Pinpoint the cell where the given text exists, returning its [X, Y] midpoint coordinate. 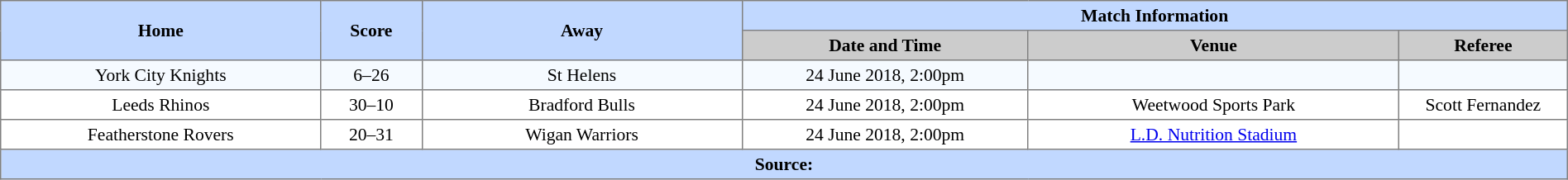
Score [371, 31]
Venue [1213, 45]
Leeds Rhinos [160, 105]
York City Knights [160, 75]
L.D. Nutrition Stadium [1213, 135]
Wigan Warriors [582, 135]
Featherstone Rovers [160, 135]
30–10 [371, 105]
Bradford Bulls [582, 105]
Home [160, 31]
Source: [784, 164]
Referee [1483, 45]
6–26 [371, 75]
Scott Fernandez [1483, 105]
Match Information [1154, 16]
Weetwood Sports Park [1213, 105]
Date and Time [885, 45]
20–31 [371, 135]
St Helens [582, 75]
Away [582, 31]
